Capture the cell that displays the provided text and extract its (x, y) central coordinate. 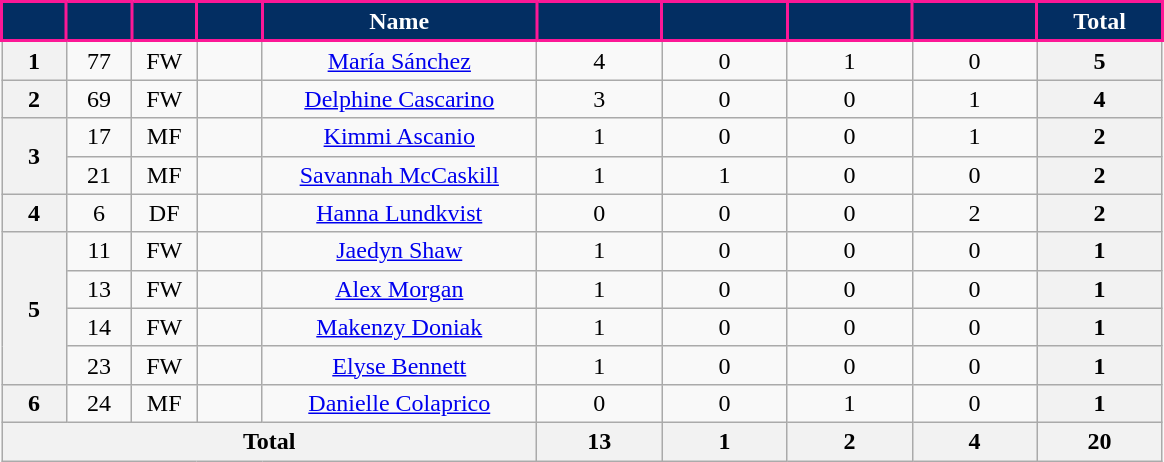
Alex Morgan (400, 289)
23 (100, 365)
17 (100, 137)
Kimmi Ascanio (400, 137)
María Sánchez (400, 60)
Makenzy Doniak (400, 327)
11 (100, 251)
69 (100, 99)
Danielle Colaprico (400, 403)
Delphine Cascarino (400, 99)
Elyse Bennett (400, 365)
14 (100, 327)
Savannah McCaskill (400, 175)
Jaedyn Shaw (400, 251)
21 (100, 175)
24 (100, 403)
77 (100, 60)
Name (400, 22)
20 (1100, 441)
DF (164, 213)
Hanna Lundkvist (400, 213)
